Return the (X, Y) coordinate for the center point of the cell that contains the specified text.  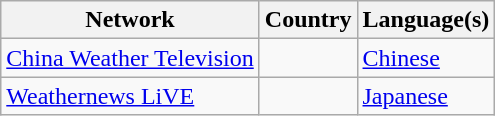
Chinese (426, 58)
Japanese (426, 96)
Weathernews LiVE (130, 96)
Language(s) (426, 20)
Network (130, 20)
China Weather Television (130, 58)
Country (308, 20)
